Find where the given text appears and provide that cell's center as [X, Y] coordinate. 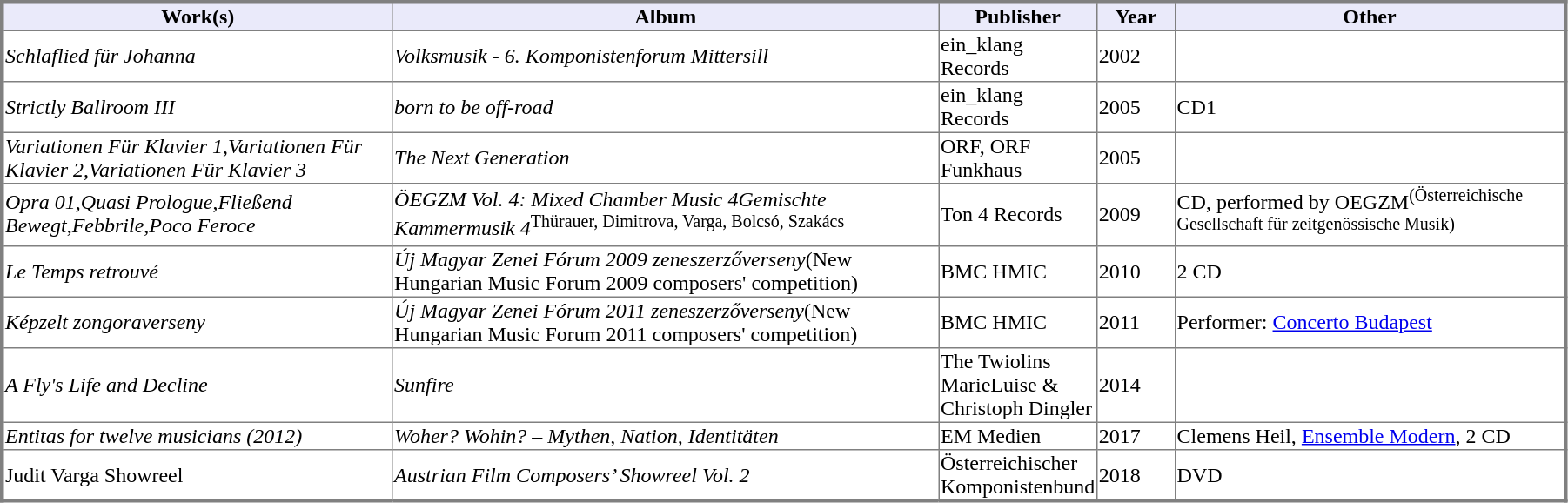
Judit Varga Showreel [197, 474]
2018 [1136, 474]
Austrian Film Composers’ Showreel Vol. 2 [666, 474]
ÖEGZM Vol. 4: Mixed Chamber Music 4Gemischte Kammermusik 4Thürauer, Dimitrova, Varga, Bolcsó, Szakács [666, 214]
Performer: Concerto Budapest [1370, 322]
Sunfire [666, 385]
2002 [1136, 56]
Schlaflied für Johanna [197, 56]
Új Magyar Zenei Fórum 2009 zeneszerzőverseny(New Hungarian Music Forum 2009 composers' competition) [666, 271]
2011 [1136, 322]
DVD [1370, 474]
2 CD [1370, 271]
2009 [1136, 214]
Új Magyar Zenei Fórum 2011 zeneszerzőverseny(New Hungarian Music Forum 2011 composers' competition) [666, 322]
The Twiolins MarieLuise & Christoph Dingler [1018, 385]
2010 [1136, 271]
Year [1136, 16]
Album [666, 16]
Publisher [1018, 16]
Entitas for twelve musicians (2012) [197, 436]
Woher? Wohin? – Mythen, Nation, Identitäten [666, 436]
Other [1370, 16]
born to be off-road [666, 107]
Work(s) [197, 16]
Opra 01,Quasi Prologue,Fließend Bewegt,Febbrile,Poco Feroce [197, 214]
Volksmusik - 6. Komponistenforum Mittersill [666, 56]
The Next Generation [666, 158]
Variationen Für Klavier 1,Variationen Für Klavier 2,Variationen Für Klavier 3 [197, 158]
ORF, ORF Funkhaus [1018, 158]
CD, performed by OEGZM(Österreichische Gesellschaft für zeitgenössische Musik) [1370, 214]
Österreichischer Komponistenbund [1018, 474]
2017 [1136, 436]
Strictly Ballroom III [197, 107]
EM Medien [1018, 436]
CD1 [1370, 107]
Clemens Heil, Ensemble Modern, 2 CD [1370, 436]
Le Temps retrouvé [197, 271]
2014 [1136, 385]
Képzelt zongoraverseny [197, 322]
A Fly's Life and Decline [197, 385]
Ton 4 Records [1018, 214]
